Extract the [x, y] coordinate from the center of the cell holding the provided text.  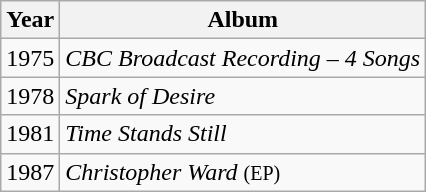
Spark of Desire [243, 96]
Year [30, 20]
CBC Broadcast Recording – 4 Songs [243, 58]
Album [243, 20]
Christopher Ward (EP) [243, 172]
1981 [30, 134]
1987 [30, 172]
Time Stands Still [243, 134]
1978 [30, 96]
1975 [30, 58]
